Scan for the cell matching the given text and deliver its (x, y) coordinate at center. 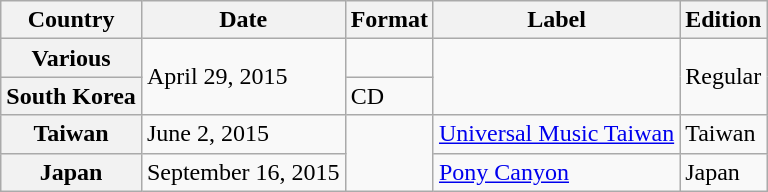
April 29, 2015 (243, 77)
Label (556, 20)
September 16, 2015 (243, 172)
Edition (724, 20)
June 2, 2015 (243, 134)
Regular (724, 77)
Date (243, 20)
Country (72, 20)
Universal Music Taiwan (556, 134)
South Korea (72, 96)
Pony Canyon (556, 172)
CD (389, 96)
Various (72, 58)
Format (389, 20)
